Identify which cell holds the provided text, then report its [x, y] central coordinate. 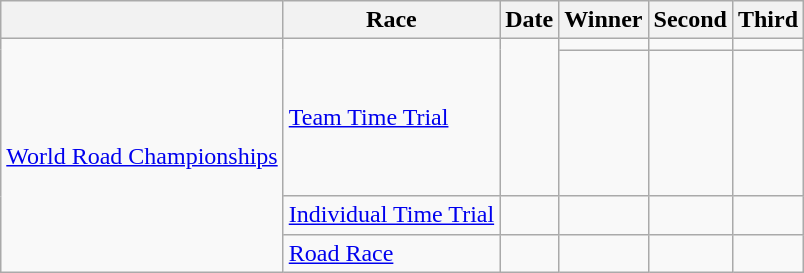
Team Time Trial [391, 118]
Race [391, 20]
Winner [604, 20]
Road Race [391, 253]
Second [690, 20]
Individual Time Trial [391, 215]
Date [530, 20]
Third [768, 20]
World Road Championships [142, 156]
